Find where the given text appears and provide that cell's center as (X, Y) coordinate. 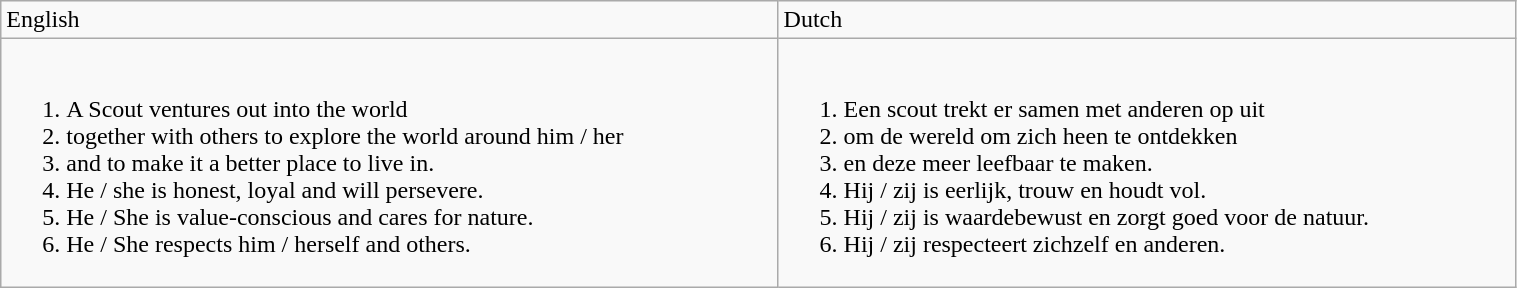
English (390, 20)
Dutch (1147, 20)
